Identify which cell holds the provided text, then report its (X, Y) central coordinate. 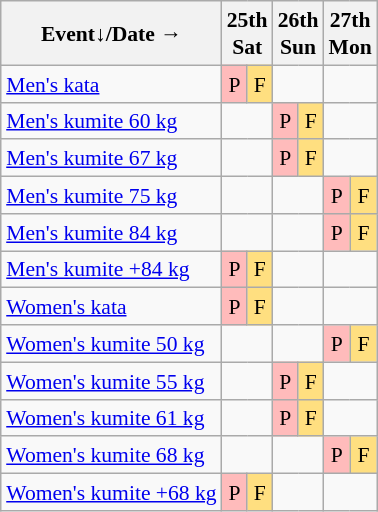
27thMon (350, 33)
Men's kumite +84 kg (112, 268)
Men's kumite 75 kg (112, 194)
Men's kata (112, 84)
25thSat (248, 33)
Women's kumite +68 kg (112, 492)
Event↓/Date → (112, 33)
Men's kumite 84 kg (112, 232)
Women's kumite 68 kg (112, 454)
Men's kumite 67 kg (112, 158)
Women's kata (112, 306)
Men's kumite 60 kg (112, 120)
Women's kumite 55 kg (112, 380)
Women's kumite 50 kg (112, 344)
Women's kumite 61 kg (112, 418)
26thSun (298, 33)
